Scan for the cell matching the given text and deliver its (X, Y) coordinate at center. 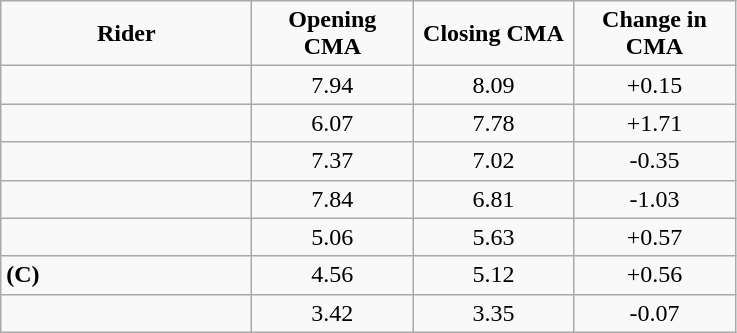
+0.15 (654, 85)
3.35 (494, 313)
Closing CMA (494, 34)
7.02 (494, 161)
-0.35 (654, 161)
Rider (126, 34)
(C) (126, 275)
+1.71 (654, 123)
6.81 (494, 199)
Change in CMA (654, 34)
7.78 (494, 123)
Opening CMA (332, 34)
5.12 (494, 275)
7.84 (332, 199)
+0.56 (654, 275)
6.07 (332, 123)
5.06 (332, 237)
-0.07 (654, 313)
4.56 (332, 275)
+0.57 (654, 237)
-1.03 (654, 199)
3.42 (332, 313)
5.63 (494, 237)
7.94 (332, 85)
8.09 (494, 85)
7.37 (332, 161)
